Determine the [x, y] coordinate at the center of the cell enclosing the given text.  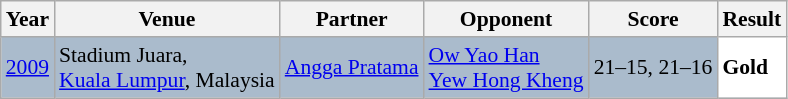
21–15, 21–16 [654, 68]
2009 [28, 68]
Score [654, 19]
Gold [752, 68]
Angga Pratama [352, 68]
Year [28, 19]
Result [752, 19]
Venue [167, 19]
Stadium Juara,Kuala Lumpur, Malaysia [167, 68]
Opponent [506, 19]
Ow Yao Han Yew Hong Kheng [506, 68]
Partner [352, 19]
